Return the (x, y) coordinate for the center point of the cell that contains the specified text.  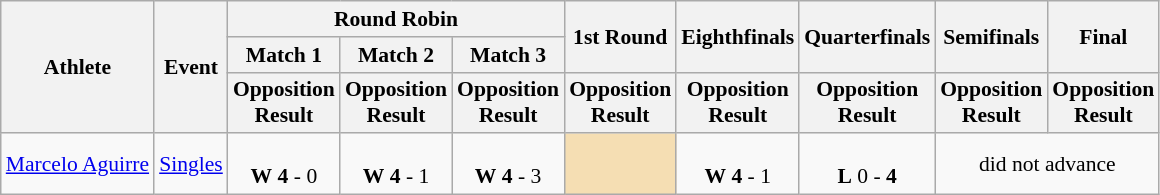
W 4 - 0 (284, 164)
did not advance (1047, 164)
Singles (191, 164)
Athlete (78, 67)
Match 1 (284, 55)
Round Robin (396, 19)
1st Round (620, 36)
Match 3 (508, 55)
L 0 - 4 (867, 164)
Semifinals (991, 36)
Match 2 (396, 55)
Quarterfinals (867, 36)
Eighthfinals (738, 36)
Final (1103, 36)
Event (191, 67)
Marcelo Aguirre (78, 164)
W 4 - 3 (508, 164)
